Pinpoint the cell where the given text exists, returning its (x, y) midpoint coordinate. 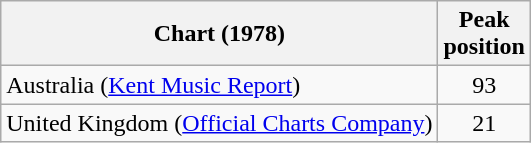
Peak position (484, 34)
93 (484, 85)
United Kingdom (Official Charts Company) (220, 123)
Chart (1978) (220, 34)
21 (484, 123)
Australia (Kent Music Report) (220, 85)
